Find where the given text appears and provide that cell's center as [x, y] coordinate. 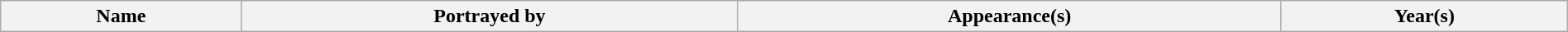
Year(s) [1424, 16]
Appearance(s) [1009, 16]
Portrayed by [490, 16]
Name [121, 16]
